Determine the [x, y] coordinate at the center of the cell enclosing the given text.  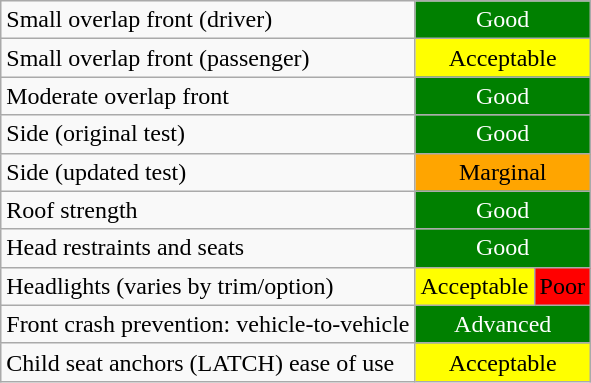
Marginal [502, 172]
Head restraints and seats [208, 248]
Roof strength [208, 210]
Moderate overlap front [208, 96]
Headlights (varies by trim/option) [208, 286]
Advanced [502, 324]
Front crash prevention: vehicle-to-vehicle [208, 324]
Child seat anchors (LATCH) ease of use [208, 362]
Small overlap front (passenger) [208, 58]
Side (original test) [208, 134]
Small overlap front (driver) [208, 20]
Poor [562, 286]
Side (updated test) [208, 172]
